Locate the cell with the specified text and output its (X, Y) center coordinate. 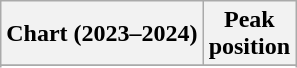
Chart (2023–2024) (102, 34)
Peakposition (249, 34)
